Return [x, y] of the center of cell containing provided text 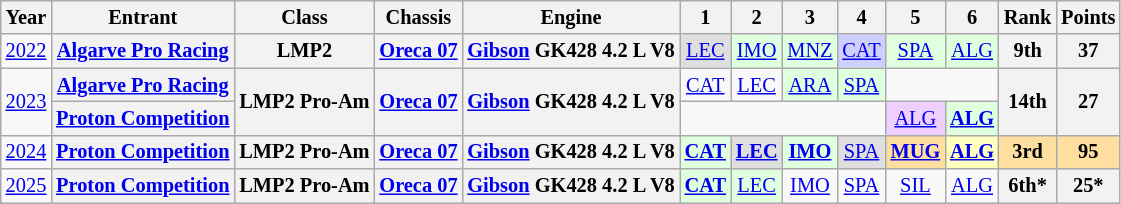
2023 [26, 102]
3rd [1028, 152]
Rank [1028, 17]
25* [1088, 186]
27 [1088, 102]
6th* [1028, 186]
LMP2 [304, 51]
2024 [26, 152]
MNZ [810, 51]
14th [1028, 102]
2022 [26, 51]
4 [861, 17]
95 [1088, 152]
Points [1088, 17]
Entrant [142, 17]
MUG [916, 152]
1 [706, 17]
2 [757, 17]
Engine [570, 17]
2025 [26, 186]
Year [26, 17]
6 [972, 17]
SIL [916, 186]
3 [810, 17]
37 [1088, 51]
Chassis [418, 17]
9th [1028, 51]
Class [304, 17]
ARA [810, 85]
5 [916, 17]
